Extract the (x, y) coordinate from the center of the cell holding the provided text.  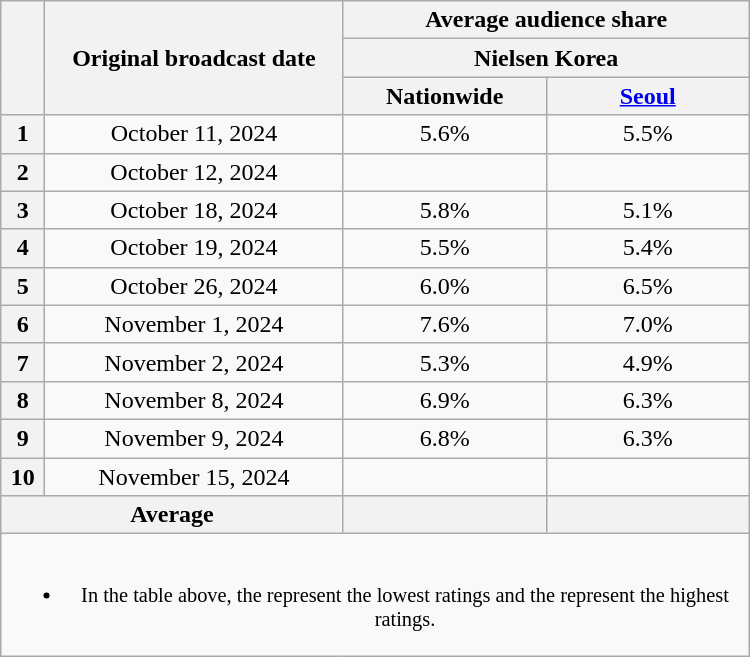
6.9% (444, 400)
5.3% (444, 362)
Seoul (648, 96)
October 12, 2024 (194, 172)
4.9% (648, 362)
7.6% (444, 324)
4 (23, 248)
November 1, 2024 (194, 324)
Average audience share (546, 20)
Original broadcast date (194, 58)
5.1% (648, 210)
November 2, 2024 (194, 362)
5.8% (444, 210)
7.0% (648, 324)
November 8, 2024 (194, 400)
October 19, 2024 (194, 248)
9 (23, 438)
6.5% (648, 286)
October 26, 2024 (194, 286)
1 (23, 134)
Nielsen Korea (546, 58)
10 (23, 477)
6 (23, 324)
5.4% (648, 248)
3 (23, 210)
October 11, 2024 (194, 134)
October 18, 2024 (194, 210)
5.6% (444, 134)
6.0% (444, 286)
6.8% (444, 438)
8 (23, 400)
November 9, 2024 (194, 438)
In the table above, the represent the lowest ratings and the represent the highest ratings. (375, 595)
Average (172, 515)
5 (23, 286)
November 15, 2024 (194, 477)
2 (23, 172)
Nationwide (444, 96)
7 (23, 362)
